Find where the given text appears and provide that cell's center as [X, Y] coordinate. 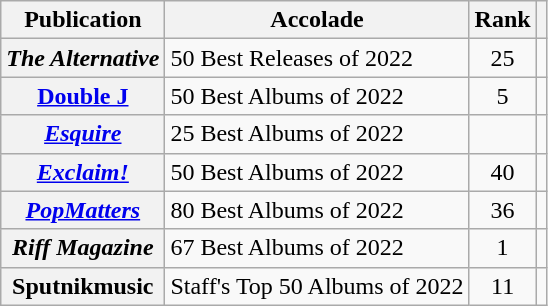
80 Best Albums of 2022 [317, 210]
Staff's Top 50 Albums of 2022 [317, 286]
Publication [83, 20]
50 Best Releases of 2022 [317, 58]
Esquire [83, 134]
PopMatters [83, 210]
40 [502, 172]
11 [502, 286]
The Alternative [83, 58]
Double J [83, 96]
5 [502, 96]
Sputnikmusic [83, 286]
1 [502, 248]
67 Best Albums of 2022 [317, 248]
25 Best Albums of 2022 [317, 134]
Accolade [317, 20]
Riff Magazine [83, 248]
Rank [502, 20]
25 [502, 58]
36 [502, 210]
Exclaim! [83, 172]
